Return (x, y) of the center of cell containing provided text 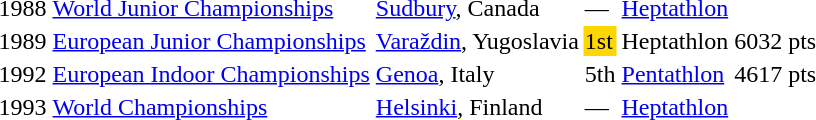
Pentathlon (675, 74)
Genoa, Italy (477, 74)
Varaždin, Yugoslavia (477, 41)
5th (600, 74)
European Junior Championships (211, 41)
Heptathlon (675, 41)
European Indoor Championships (211, 74)
1st (600, 41)
